Search for the cell housing the specified text and yield its (x, y) center coordinate. 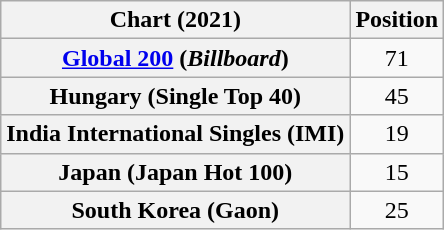
Chart (2021) (176, 20)
19 (397, 134)
India International Singles (IMI) (176, 134)
71 (397, 58)
15 (397, 172)
Global 200 (Billboard) (176, 58)
Position (397, 20)
Japan (Japan Hot 100) (176, 172)
South Korea (Gaon) (176, 210)
25 (397, 210)
45 (397, 96)
Hungary (Single Top 40) (176, 96)
